Output the (x, y) coordinate of the center of the cell containing the given text.  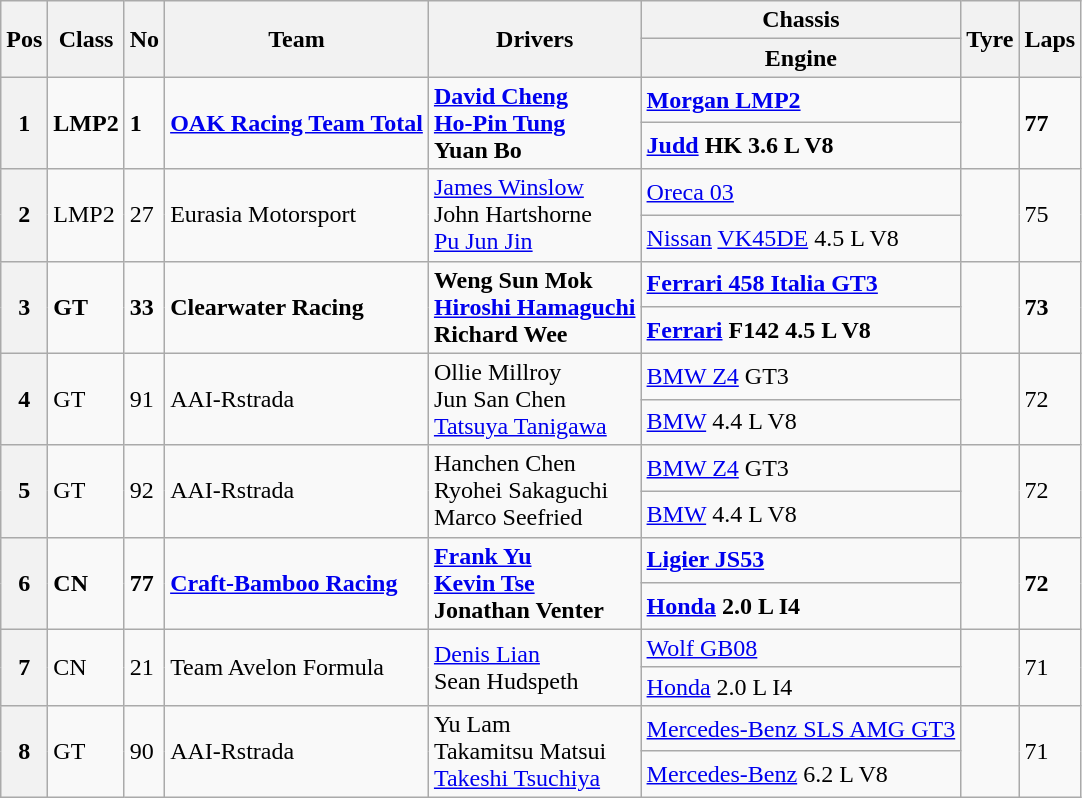
33 (144, 307)
Wolf GB08 (801, 648)
Eurasia Motorsport (297, 215)
Mercedes-Benz 6.2 L V8 (801, 774)
Denis Lian Sean Hudspeth (534, 667)
91 (144, 399)
David Cheng Ho-Pin Tung Yuan Bo (534, 123)
2 (24, 215)
Ferrari 458 Italia GT3 (801, 284)
Frank Yu Kevin Tse Jonathan Venter (534, 583)
Pos (24, 39)
Tyre (990, 39)
90 (144, 751)
3 (24, 307)
Weng Sun Mok Hiroshi Hamaguchi Richard Wee (534, 307)
Craft-Bamboo Racing (297, 583)
Engine (801, 58)
Chassis (801, 20)
Clearwater Racing (297, 307)
92 (144, 491)
Ligier JS53 (801, 560)
6 (24, 583)
Morgan LMP2 (801, 100)
73 (1050, 307)
Team Avelon Formula (297, 667)
75 (1050, 215)
Class (86, 39)
4 (24, 399)
Hanchen Chen Ryohei Sakaguchi Marco Seefried (534, 491)
Mercedes-Benz SLS AMG GT3 (801, 728)
5 (24, 491)
Laps (1050, 39)
Nissan VK45DE 4.5 L V8 (801, 238)
Oreca 03 (801, 192)
27 (144, 215)
Team (297, 39)
James Winslow John Hartshorne Pu Jun Jin (534, 215)
OAK Racing Team Total (297, 123)
Drivers (534, 39)
Yu Lam Takamitsu Matsui Takeshi Tsuchiya (534, 751)
7 (24, 667)
Judd HK 3.6 L V8 (801, 146)
8 (24, 751)
Ferrari F142 4.5 L V8 (801, 330)
No (144, 39)
21 (144, 667)
Ollie Millroy Jun San Chen Tatsuya Tanigawa (534, 399)
